Return (X, Y) of the center of cell containing provided text 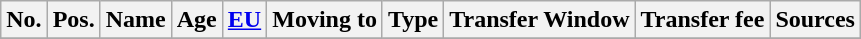
No. (24, 20)
Name (136, 20)
Age (196, 20)
Type (412, 20)
Moving to (325, 20)
Transfer Window (540, 20)
Transfer fee (702, 20)
Sources (816, 20)
Pos. (74, 20)
EU (244, 20)
